Return [x, y] of the center of cell containing provided text 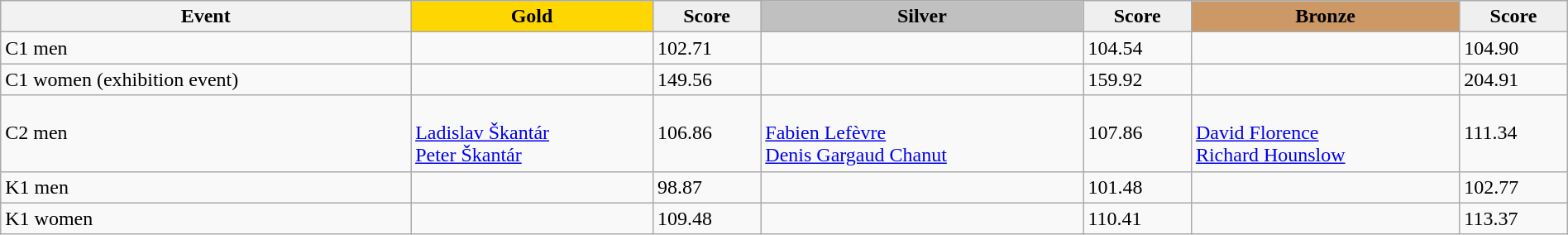
C2 men [206, 133]
102.77 [1513, 187]
C1 men [206, 48]
149.56 [706, 79]
104.90 [1513, 48]
Ladislav ŠkantárPeter Škantár [533, 133]
Gold [533, 17]
110.41 [1137, 218]
K1 women [206, 218]
204.91 [1513, 79]
Event [206, 17]
106.86 [706, 133]
109.48 [706, 218]
107.86 [1137, 133]
101.48 [1137, 187]
113.37 [1513, 218]
C1 women (exhibition event) [206, 79]
K1 men [206, 187]
Fabien LefèvreDenis Gargaud Chanut [922, 133]
Bronze [1325, 17]
159.92 [1137, 79]
102.71 [706, 48]
David FlorenceRichard Hounslow [1325, 133]
111.34 [1513, 133]
104.54 [1137, 48]
Silver [922, 17]
98.87 [706, 187]
